Locate the cell with the specified text and output its (x, y) center coordinate. 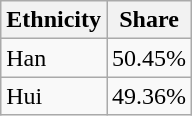
Hui (54, 96)
Ethnicity (54, 20)
Share (148, 20)
50.45% (148, 58)
49.36% (148, 96)
Han (54, 58)
